Identify which cell holds the provided text, then report its [X, Y] central coordinate. 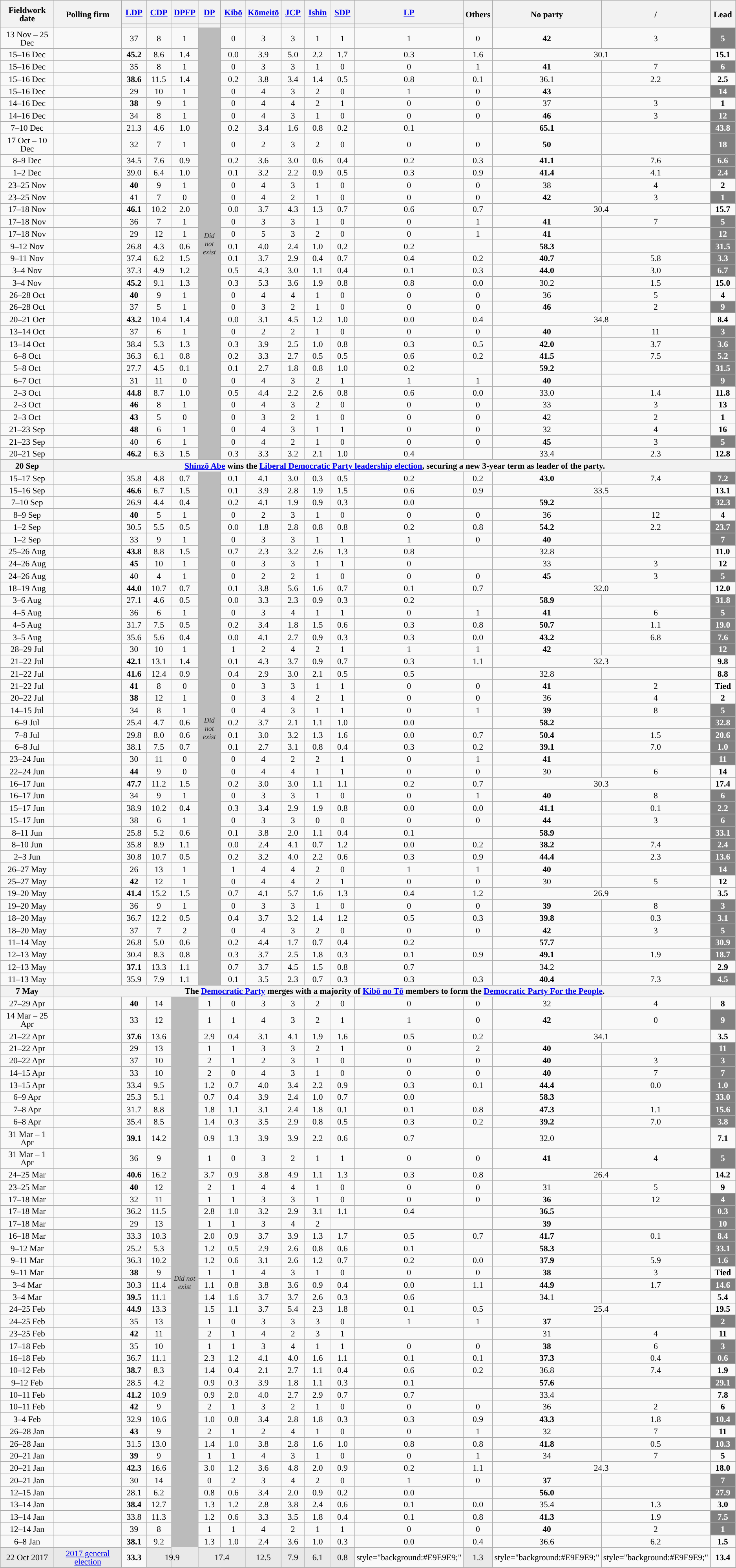
28.5 [134, 1382]
40.7 [546, 258]
16–18 Feb [27, 1358]
12.7 [159, 1505]
11–14 May [27, 942]
No party [546, 14]
20–22 Apr [27, 1061]
25–26 Aug [27, 551]
23–25 Mar [27, 1187]
32.9 [134, 1419]
LP [409, 12]
5.8 [656, 258]
12.2 [159, 918]
11–13 May [27, 979]
12–14 Jan [27, 1529]
10.6 [159, 1419]
33.8 [134, 1517]
41.3 [546, 1517]
DPFP [184, 12]
22 Oct 2017 [27, 1557]
CDP [159, 12]
11.8 [723, 392]
6–7 Oct [27, 381]
6.6 [723, 160]
65.1 [546, 128]
7.3 [656, 979]
17–18 Feb [27, 1345]
7 May [27, 991]
18.7 [723, 955]
9–12 Mar [27, 1248]
7–8 Jul [27, 735]
10–12 Feb [27, 1371]
8.6 [159, 54]
37.9 [546, 1260]
18.0 [723, 1468]
3–4 Feb [27, 1419]
6–8 Apr [27, 1122]
15.1 [723, 54]
Lead [723, 14]
31.8 [723, 601]
13.4 [723, 1557]
15–17 Sep [27, 478]
DP [209, 12]
6–8 Jan [27, 1541]
25.2 [134, 1248]
15.2 [159, 893]
Kibō [233, 12]
29.8 [134, 735]
50 [546, 144]
42.1 [134, 662]
9.5 [159, 1085]
19.5 [723, 1309]
19.0 [723, 625]
9.8 [723, 662]
12.5 [263, 1557]
20 Sep [27, 466]
36.8 [546, 1371]
37.4 [134, 258]
41.6 [134, 674]
7.2 [723, 478]
57.7 [546, 942]
15.7 [723, 210]
6–8 Oct [27, 356]
42.3 [134, 1468]
8.5 [159, 1122]
7–10 Dec [27, 128]
39.8 [546, 918]
57.6 [546, 1382]
47.7 [134, 783]
46.1 [134, 210]
16–18 Mar [27, 1236]
7–8 Apr [27, 1109]
12.4 [159, 674]
2017 general election [88, 1557]
15–16 Sep [27, 491]
23.7 [723, 527]
27.7 [134, 368]
Ishin [318, 12]
14–15 Jul [27, 710]
36.1 [546, 79]
23–25 Feb [27, 1334]
26.4 [601, 1175]
34.5 [134, 160]
24–25 Mar [27, 1175]
27.1 [134, 601]
4.7 [159, 722]
41.8 [546, 1444]
15.6 [723, 1109]
46.6 [134, 491]
LDP [134, 12]
18 [723, 144]
14 Mar – 25 Apr [27, 1020]
35.6 [134, 637]
48 [134, 429]
43.3 [546, 1419]
58.2 [546, 722]
10.9 [159, 1395]
8–11 Jun [27, 832]
38.9 [134, 808]
25.8 [134, 832]
29.1 [723, 1382]
9.1 [159, 283]
8–9 Dec [27, 160]
3–6 Aug [27, 601]
30.5 [134, 527]
36.6 [546, 1541]
7–10 Sep [27, 502]
Kōmeitō [263, 12]
36.5 [546, 1211]
14–15 Apr [27, 1073]
9–12 Feb [27, 1382]
41.7 [546, 1236]
25.3 [134, 1097]
20.6 [723, 735]
16.6 [159, 1468]
9–12 Nov [27, 246]
41.2 [134, 1395]
33.5 [601, 491]
21.3 [134, 128]
39.2 [546, 1122]
6–9 Jul [27, 722]
2–3 Jun [27, 857]
49.1 [546, 955]
9.2 [159, 1541]
20–21 Sep [27, 454]
9–11 Nov [27, 258]
17 Oct – 10 Dec [27, 144]
12.8 [723, 454]
11.3 [159, 1517]
Others [478, 14]
38.2 [546, 845]
26–27 May [27, 869]
25–27 May [27, 882]
39.0 [134, 173]
36.2 [134, 1211]
27.9 [723, 1492]
22–24 Jun [27, 772]
28.1 [134, 1492]
50.4 [546, 735]
The Democratic Party merges with a majority of Kibō no Tō members to form the Democratic Party For the People. [394, 991]
24.3 [601, 1468]
42.0 [546, 344]
26 [134, 869]
40.4 [546, 979]
11.2 [159, 783]
54.2 [546, 527]
11.4 [159, 1285]
20–22 Jul [27, 698]
15.0 [723, 283]
50.7 [546, 625]
13.0 [159, 1444]
16 [723, 429]
Fieldwork date [27, 14]
SDP [342, 12]
34.2 [546, 967]
18–19 Aug [27, 588]
13 Nov – 25 Dec [27, 38]
Polling firm [88, 14]
40.6 [134, 1175]
/ [656, 14]
6–9 Apr [27, 1097]
JCP [293, 12]
39.5 [134, 1297]
38.6 [134, 79]
34.8 [601, 319]
5.7 [293, 893]
8.7 [159, 392]
30.9 [723, 942]
6.3 [159, 454]
7.8 [723, 1395]
5.1 [159, 1097]
5.5 [159, 527]
14.6 [723, 1285]
3–5 Aug [27, 637]
8.9 [159, 845]
8–9 Sep [27, 515]
6.8 [656, 637]
8–10 Jun [27, 845]
5.9 [656, 1260]
38.7 [134, 1371]
5–8 Oct [27, 368]
12–15 Jan [27, 1492]
28–29 Jul [27, 649]
23–24 Jun [27, 759]
41.5 [546, 356]
Shinzō Abe wins the Liberal Democratic Party leadership election, securing a new 3-year term as leader of the party. [394, 466]
37.1 [134, 967]
7.1 [723, 1138]
19.9 [172, 1557]
6.4 [159, 173]
16.2 [159, 1175]
47.3 [546, 1109]
8.0 [159, 735]
35.9 [134, 979]
44.8 [134, 392]
20–21 Oct [27, 319]
43.0 [546, 478]
30.8 [134, 857]
1–2 Dec [27, 173]
13–15 Apr [27, 1085]
56.0 [546, 1492]
4.2 [159, 1382]
6–8 Jul [27, 747]
27–29 Apr [27, 1003]
37.6 [134, 1036]
11.0 [723, 551]
46.2 [134, 454]
12.0 [723, 588]
30.2 [546, 283]
30.1 [601, 54]
